Return the [X, Y] coordinate for the center point of the cell that contains the specified text.  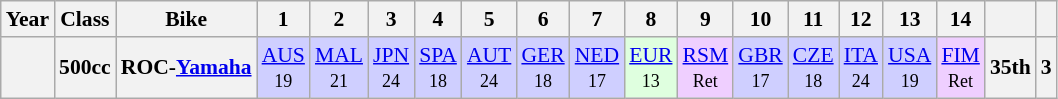
RSMRet [706, 68]
13 [910, 19]
5 [489, 19]
AUS19 [284, 68]
35th [1010, 68]
Year [28, 19]
GER18 [542, 68]
14 [960, 19]
8 [650, 19]
11 [814, 19]
Bike [186, 19]
12 [861, 19]
7 [597, 19]
10 [760, 19]
4 [438, 19]
2 [339, 19]
CZE18 [814, 68]
NED17 [597, 68]
ROC-Yamaha [186, 68]
EUR13 [650, 68]
Class [85, 19]
SPA18 [438, 68]
GBR17 [760, 68]
FIMRet [960, 68]
6 [542, 19]
USA19 [910, 68]
MAL21 [339, 68]
1 [284, 19]
JPN24 [391, 68]
AUT24 [489, 68]
500cc [85, 68]
9 [706, 19]
ITA24 [861, 68]
